Determine the [x, y] coordinate at the center of the cell enclosing the given text.  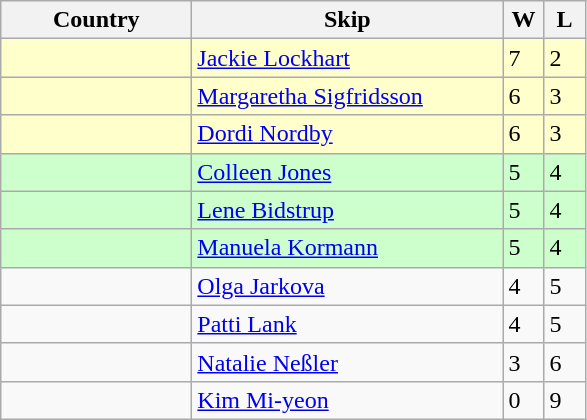
Margaretha Sigfridsson [348, 96]
Kim Mi-yeon [348, 400]
Country [96, 20]
Colleen Jones [348, 172]
9 [564, 400]
Skip [348, 20]
2 [564, 58]
7 [524, 58]
Olga Jarkova [348, 286]
W [524, 20]
Dordi Nordby [348, 134]
Lene Bidstrup [348, 210]
Jackie Lockhart [348, 58]
Manuela Kormann [348, 248]
Natalie Neßler [348, 362]
L [564, 20]
Patti Lank [348, 324]
0 [524, 400]
